Scan for the cell matching the given text and deliver its [x, y] coordinate at center. 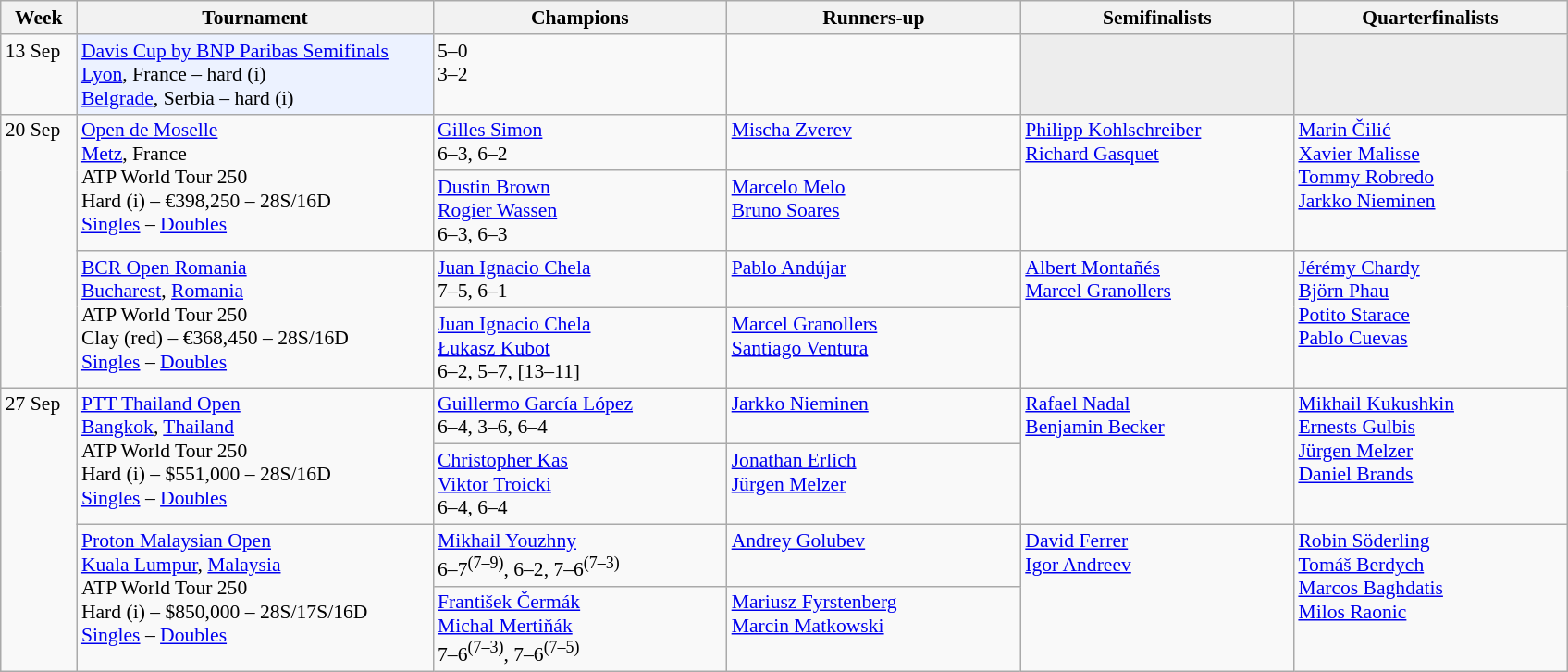
Jérémy Chardy Björn Phau Potito Starace Pablo Cuevas [1430, 319]
Andrey Golubev [874, 555]
Mischa Zverev [874, 143]
Philipp Kohlschreiber Richard Gasquet [1156, 182]
Davis Cup by BNP Paribas Semifinals Lyon, France – hard (i)Belgrade, Serbia – hard (i) [255, 74]
Mariusz Fyrstenberg Marcin Matkowski [874, 628]
Gilles Simon6–3, 6–2 [580, 143]
Mikhail Youzhny6–7(7–9), 6–2, 7–6(7–3) [580, 555]
Open de Moselle Metz, FranceATP World Tour 250Hard (i) – €398,250 – 28S/16DSingles – Doubles [255, 182]
Marcelo Melo Bruno Soares [874, 211]
Juan Ignacio Chela Łukasz Kubot6–2, 5–7, [13–11] [580, 348]
27 Sep [39, 529]
20 Sep [39, 251]
Runners-up [874, 18]
Guillermo García López6–4, 3–6, 6–4 [580, 417]
PTT Thailand Open Bangkok, ThailandATP World Tour 250Hard (i) – $551,000 – 28S/16DSingles – Doubles [255, 456]
Dustin Brown Rogier Wassen6–3, 6–3 [580, 211]
13 Sep [39, 74]
BCR Open Romania Bucharest, RomaniaATP World Tour 250Clay (red) – €368,450 – 28S/16DSingles – Doubles [255, 319]
Proton Malaysian Open Kuala Lumpur, MalaysiaATP World Tour 250Hard (i) – $850,000 – 28S/17S/16DSingles – Doubles [255, 598]
Marcel Granollers Santiago Ventura [874, 348]
František Čermák Michal Mertiňák7–6(7–3), 7–6(7–5) [580, 628]
Juan Ignacio Chela7–5, 6–1 [580, 280]
Champions [580, 18]
Jarkko Nieminen [874, 417]
Mikhail Kukushkin Ernests Gulbis Jürgen Melzer Daniel Brands [1430, 456]
Marin Čilić Xavier Malisse Tommy Robredo Jarkko Nieminen [1430, 182]
Christopher Kas Viktor Troicki6–4, 6–4 [580, 485]
Quarterfinalists [1430, 18]
Pablo Andújar [874, 280]
Robin Söderling Tomáš Berdych Marcos Baghdatis Milos Raonic [1430, 598]
Albert Montañés Marcel Granollers [1156, 319]
5–0 3–2 [580, 74]
Week [39, 18]
Semifinalists [1156, 18]
Tournament [255, 18]
David Ferrer Igor Andreev [1156, 598]
Jonathan Erlich Jürgen Melzer [874, 485]
Rafael Nadal Benjamin Becker [1156, 456]
